Locate the cell with the specified text and output its [x, y] center coordinate. 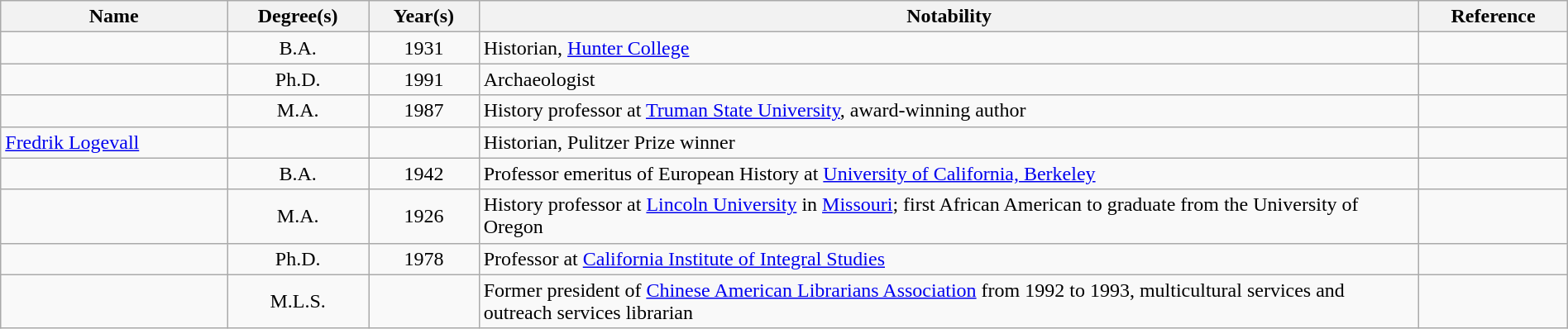
Notability [949, 17]
1931 [424, 48]
Name [114, 17]
Year(s) [424, 17]
M.L.S. [298, 301]
Fredrik Logevall [114, 142]
1926 [424, 217]
Archaeologist [949, 79]
Former president of Chinese American Librarians Association from 1992 to 1993, multicultural services and outreach services librarian [949, 301]
Professor at California Institute of Integral Studies [949, 259]
Reference [1494, 17]
Professor emeritus of European History at University of California, Berkeley [949, 174]
1987 [424, 111]
Historian, Hunter College [949, 48]
1991 [424, 79]
History professor at Truman State University, award-winning author [949, 111]
History professor at Lincoln University in Missouri; first African American to graduate from the University of Oregon [949, 217]
1978 [424, 259]
1942 [424, 174]
Degree(s) [298, 17]
Historian, Pulitzer Prize winner [949, 142]
